Determine the (x, y) coordinate at the center of the cell enclosing the given text.  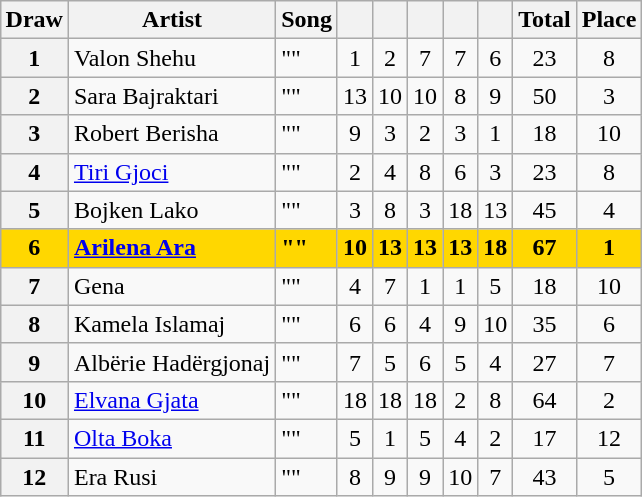
Bojken Lako (172, 210)
67 (545, 248)
Sara Bajraktari (172, 96)
27 (545, 362)
Draw (34, 20)
Olta Boka (172, 438)
64 (545, 400)
Valon Shehu (172, 58)
17 (545, 438)
Robert Berisha (172, 134)
35 (545, 324)
Tiri Gjoci (172, 172)
Total (545, 20)
Elvana Gjata (172, 400)
Artist (172, 20)
45 (545, 210)
Song (307, 20)
11 (34, 438)
Arilena Ara (172, 248)
43 (545, 477)
Albërie Hadërgjonaj (172, 362)
50 (545, 96)
Gena (172, 286)
Kamela Islamaj (172, 324)
Place (609, 20)
Era Rusi (172, 477)
